Output the (X, Y) coordinate of the center of the cell containing the given text.  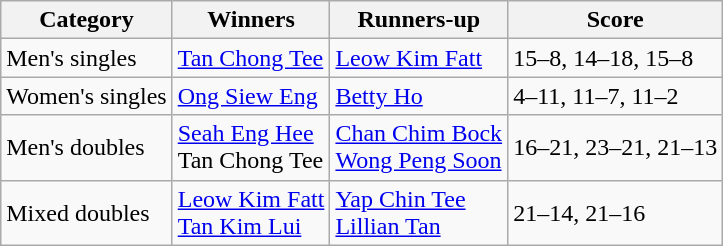
4–11, 11–7, 11–2 (616, 96)
16–21, 23–21, 21–13 (616, 148)
Mixed doubles (86, 212)
Men's singles (86, 58)
Chan Chim Bock Wong Peng Soon (419, 148)
15–8, 14–18, 15–8 (616, 58)
Tan Chong Tee (251, 58)
Yap Chin Tee Lillian Tan (419, 212)
Betty Ho (419, 96)
Women's singles (86, 96)
Runners-up (419, 20)
Score (616, 20)
Winners (251, 20)
Category (86, 20)
Leow Kim Fatt (419, 58)
Men's doubles (86, 148)
Leow Kim Fatt Tan Kim Lui (251, 212)
21–14, 21–16 (616, 212)
Ong Siew Eng (251, 96)
Seah Eng Hee Tan Chong Tee (251, 148)
